Identify which cell holds the provided text, then report its [X, Y] central coordinate. 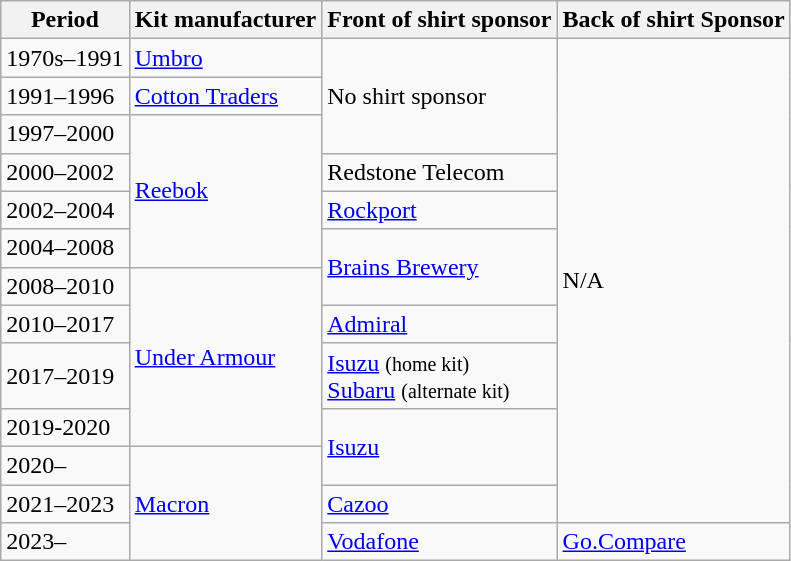
Rockport [440, 210]
Brains Brewery [440, 267]
2019-2020 [65, 427]
Umbro [226, 58]
Cotton Traders [226, 96]
2004–2008 [65, 248]
Cazoo [440, 503]
Kit manufacturer [226, 20]
Vodafone [440, 542]
Go.Compare [674, 542]
Admiral [440, 324]
Under Armour [226, 356]
2023– [65, 542]
2020– [65, 465]
1997–2000 [65, 134]
2021–2023 [65, 503]
Isuzu (home kit)Subaru (alternate kit) [440, 376]
Period [65, 20]
N/A [674, 281]
Isuzu [440, 446]
2017–2019 [65, 376]
2000–2002 [65, 172]
Front of shirt sponsor [440, 20]
1991–1996 [65, 96]
Reebok [226, 191]
1970s–1991 [65, 58]
Macron [226, 503]
Back of shirt Sponsor [674, 20]
2008–2010 [65, 286]
2010–2017 [65, 324]
No shirt sponsor [440, 96]
Redstone Telecom [440, 172]
2002–2004 [65, 210]
